Determine the (X, Y) coordinate at the center of the cell enclosing the given text.  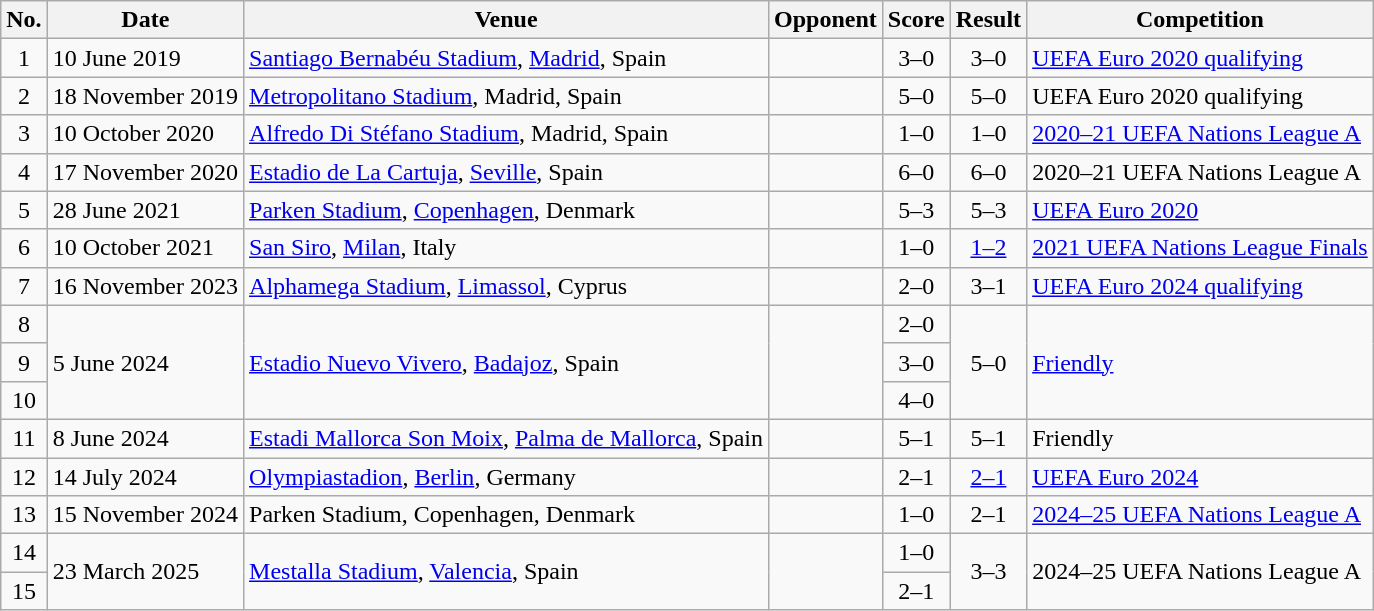
5 (24, 210)
13 (24, 515)
Opponent (825, 20)
15 (24, 591)
10 (24, 400)
16 November 2023 (145, 286)
6 (24, 248)
4–0 (916, 400)
Santiago Bernabéu Stadium, Madrid, Spain (506, 58)
17 November 2020 (145, 172)
3 (24, 134)
Result (988, 20)
10 October 2021 (145, 248)
14 July 2024 (145, 477)
Score (916, 20)
7 (24, 286)
Date (145, 20)
Estadi Mallorca Son Moix, Palma de Mallorca, Spain (506, 438)
Mestalla Stadium, Valencia, Spain (506, 572)
8 June 2024 (145, 438)
UEFA Euro 2024 qualifying (1200, 286)
Estadio de La Cartuja, Seville, Spain (506, 172)
San Siro, Milan, Italy (506, 248)
Venue (506, 20)
12 (24, 477)
Competition (1200, 20)
15 November 2024 (145, 515)
23 March 2025 (145, 572)
14 (24, 553)
UEFA Euro 2020 (1200, 210)
Metropolitano Stadium, Madrid, Spain (506, 96)
3–3 (988, 572)
3–1 (988, 286)
11 (24, 438)
28 June 2021 (145, 210)
18 November 2019 (145, 96)
9 (24, 362)
UEFA Euro 2024 (1200, 477)
Estadio Nuevo Vivero, Badajoz, Spain (506, 362)
10 June 2019 (145, 58)
10 October 2020 (145, 134)
2 (24, 96)
2021 UEFA Nations League Finals (1200, 248)
5 June 2024 (145, 362)
Olympiastadion, Berlin, Germany (506, 477)
Alfredo Di Stéfano Stadium, Madrid, Spain (506, 134)
Alphamega Stadium, Limassol, Cyprus (506, 286)
1–2 (988, 248)
8 (24, 324)
1 (24, 58)
No. (24, 20)
4 (24, 172)
